Identify which cell holds the provided text, then report its [x, y] central coordinate. 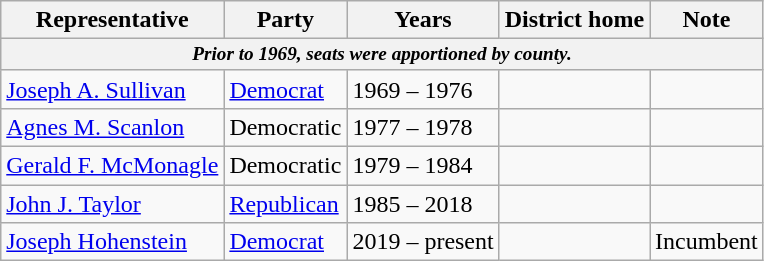
Joseph Hohenstein [112, 242]
1977 – 1978 [423, 128]
John J. Taylor [112, 204]
Party [286, 20]
Joseph A. Sullivan [112, 89]
Incumbent [707, 242]
District home [574, 20]
Years [423, 20]
2019 – present [423, 242]
Agnes M. Scanlon [112, 128]
Representative [112, 20]
1969 – 1976 [423, 89]
Note [707, 20]
1985 – 2018 [423, 204]
1979 – 1984 [423, 166]
Prior to 1969, seats were apportioned by county. [382, 55]
Republican [286, 204]
Gerald F. McMonagle [112, 166]
